Search for the cell housing the specified text and yield its [X, Y] center coordinate. 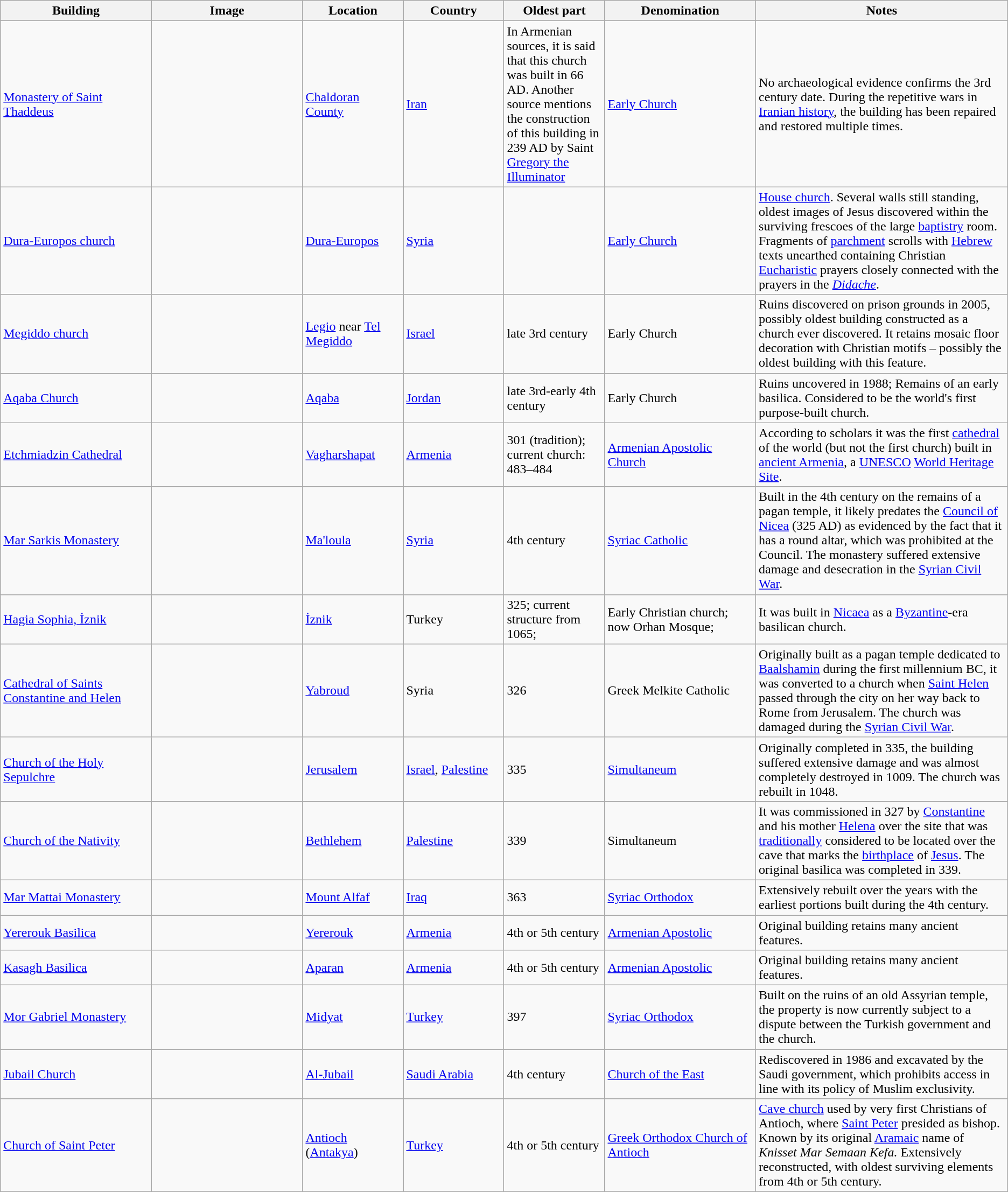
Greek Orthodox Church of Antioch [681, 1146]
Greek Melkite Catholic [681, 690]
339 [555, 840]
Mount Alfaf [353, 897]
Mar Sarkis Monastery [76, 541]
Iran [453, 104]
Israel [453, 334]
Al-Jubail [353, 1074]
Iraq [453, 897]
Church of Saint Peter [76, 1146]
Rediscovered in 1986 and excavated by the Saudi government, which prohibits access in line with its policy of Muslim exclusivity. [882, 1074]
Notes [882, 11]
Syriac Catholic [681, 541]
Antioch (Antakya) [353, 1146]
Jerusalem [353, 769]
Ruins uncovered in 1988; Remains of an early basilica. Considered to be the world's first purpose-built church. [882, 398]
Chaldoran County [353, 104]
Dura-Europos [353, 241]
Church of the East [681, 1074]
Oldest part [555, 11]
Dura-Europos church [76, 241]
Midyat [353, 1018]
Yererouk Basilica [76, 932]
Kasagh Basilica [76, 968]
Aparan [353, 968]
Monastery of Saint Thaddeus [76, 104]
According to scholars it was the first cathedral of the world (but not the first church) built in ancient Armenia, a UNESCO World Heritage Site. [882, 454]
Denomination [681, 11]
Palestine [453, 840]
Hagia Sophia, İznik [76, 619]
Legio near Tel Megiddo [353, 334]
Yererouk [353, 932]
301 (tradition); current church: 483–484 [555, 454]
Vagharshapat [353, 454]
Location [353, 11]
Mor Gabriel Monastery [76, 1018]
Etchmiadzin Cathedral [76, 454]
Saudi Arabia [453, 1074]
Ma'loula [353, 541]
Yabroud [353, 690]
363 [555, 897]
397 [555, 1018]
Cathedral of Saints Constantine and Helen [76, 690]
Armenian Apostolic Church [681, 454]
Mar Mattai Monastery [76, 897]
Built on the ruins of an old Assyrian temple, the property is now currently subject to a dispute between the Turkish government and the church. [882, 1018]
335 [555, 769]
Image [227, 11]
late 3rd century [555, 334]
Jubail Church [76, 1074]
Israel, Palestine [453, 769]
Church of the Holy Sepulchre [76, 769]
İznik [353, 619]
Church of the Nativity [76, 840]
Originally completed in 335, the building suffered extensive damage and was almost completely destroyed in 1009. The church was rebuilt in 1048. [882, 769]
late 3rd-early 4th century [555, 398]
Country [453, 11]
Extensively rebuilt over the years with the earliest portions built during the 4th century. [882, 897]
Building [76, 11]
Jordan [453, 398]
325; current structure from 1065; [555, 619]
Aqaba Church [76, 398]
Megiddo church [76, 334]
Early Christian church; now Orhan Mosque; [681, 619]
It was built in Nicaea as a Byzantine-era basilican church. [882, 619]
Aqaba [353, 398]
Bethlehem [353, 840]
326 [555, 690]
